Search for the cell housing the specified text and yield its (x, y) center coordinate. 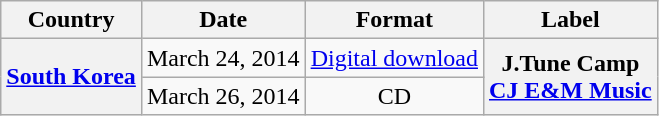
Label (570, 20)
Format (394, 20)
Country (72, 20)
South Korea (72, 77)
Digital download (394, 58)
Date (223, 20)
March 26, 2014 (223, 96)
March 24, 2014 (223, 58)
CD (394, 96)
J.Tune CampCJ E&M Music (570, 77)
